Identify which cell holds the provided text, then report its [x, y] central coordinate. 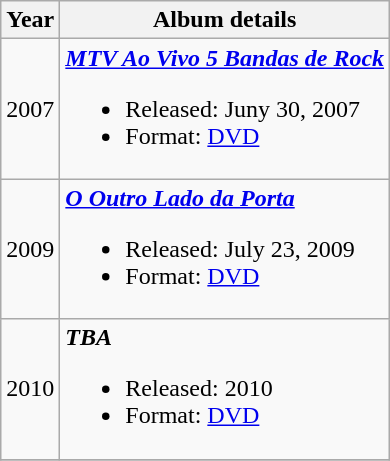
TBAReleased: 2010Format: DVD [225, 389]
O Outro Lado da PortaReleased: July 23, 2009Format: DVD [225, 249]
Album details [225, 20]
MTV Ao Vivo 5 Bandas de RockReleased: Juny 30, 2007Format: DVD [225, 109]
2009 [30, 249]
Year [30, 20]
2007 [30, 109]
2010 [30, 389]
